Output the [x, y] coordinate of the center of the cell containing the given text.  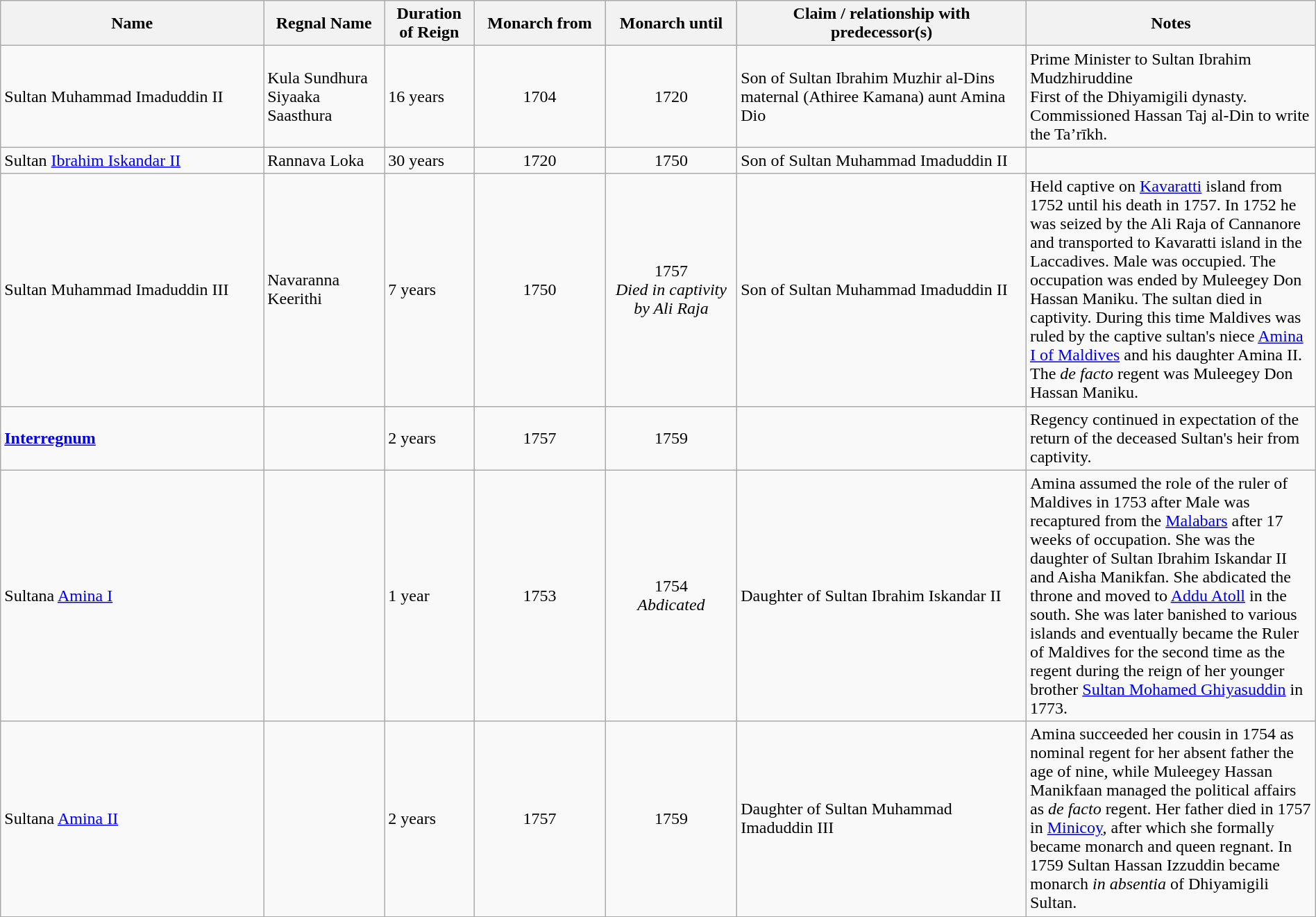
Sultan Muhammad Imaduddin III [132, 290]
1757Died in captivity by Ali Raja [670, 290]
Interregnum [132, 438]
1753 [540, 596]
16 years [429, 96]
Sultana Amina I [132, 596]
Son of Sultan Ibrahim Muzhir al-Dins maternal (Athiree Kamana) aunt Amina Dio [881, 96]
Kula Sundhura Siyaaka Saasthura [324, 96]
7 years [429, 290]
Daughter of Sultan Ibrahim Iskandar II [881, 596]
1704 [540, 96]
30 years [429, 160]
Navaranna Keerithi [324, 290]
Claim / relationship with predecessor(s) [881, 24]
Prime Minister to Sultan Ibrahim MudzhiruddineFirst of the Dhiyamigili dynasty.Commissioned Hassan Taj al-Din to write the Ta’rīkh. [1170, 96]
Duration of Reign [429, 24]
Sultan Muhammad Imaduddin II [132, 96]
Name [132, 24]
Sultan Ibrahim Iskandar II [132, 160]
Monarch until [670, 24]
1754Abdicated [670, 596]
1 year [429, 596]
Monarch from [540, 24]
Notes [1170, 24]
Rannava Loka [324, 160]
Daughter of Sultan Muhammad Imaduddin III [881, 819]
Regency continued in expectation of the return of the deceased Sultan's heir from captivity. [1170, 438]
Regnal Name [324, 24]
Sultana Amina II [132, 819]
